Provide the (X, Y) coordinate of the cell's center where the given text is located.  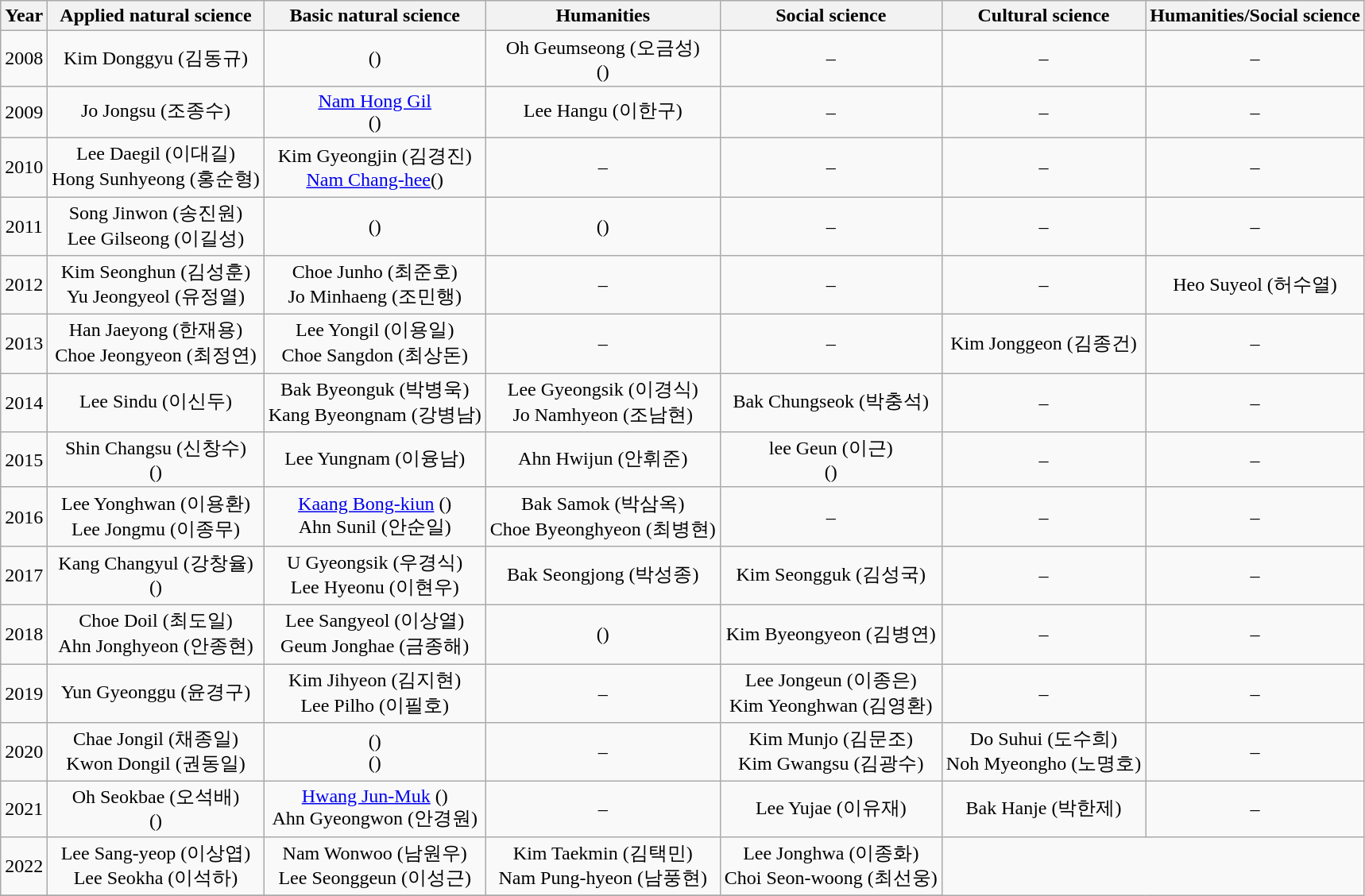
Basic natural science (375, 16)
Oh Seokbae (오석배) () (156, 809)
Lee Sindu (이신두) (156, 403)
Bak Samok (박삼옥)Choe Byeonghyeon (최병현) (602, 516)
Lee Yujae (이유재) (831, 809)
Nam Wonwoo (남원우)Lee Seonggeun (이성근) (375, 866)
2013 (24, 344)
Ahn Hwijun (안휘준) (602, 460)
Lee Jonghwa (이종화)Choi Seon-woong (최선웅) (831, 866)
2011 (24, 226)
Bak Byeonguk (박병욱)Kang Byeongnam (강병남) (375, 403)
2010 (24, 167)
2014 (24, 403)
Nam Hong Gil () (375, 111)
2008 (24, 59)
Lee Daegil (이대길)Hong Sunhyeong (홍순형) (156, 167)
2012 (24, 285)
Bak Chungseok (박충석) (831, 403)
Heo Suyeol (허수열) (1255, 285)
Humanities (602, 16)
Year (24, 16)
Lee Gyeongsik (이경식)Jo Namhyeon (조남현) (602, 403)
Kaang Bong-kiun ()Ahn Sunil (안순일) (375, 516)
2016 (24, 516)
Shin Changsu (신창수) () (156, 460)
Lee Sangyeol (이상열)Geum Jonghae (금종해) (375, 634)
Oh Geumseong (오금성) () (602, 59)
Lee Yungnam (이융남) (375, 460)
Kim Donggyu (김동규) (156, 59)
Humanities/Social science (1255, 16)
Social science (831, 16)
2020 (24, 752)
Jo Jongsu (조종수) (156, 111)
Chae Jongil (채종일)Kwon Dongil (권동일) (156, 752)
2019 (24, 693)
Bak Hanje (박한제) (1043, 809)
U Gyeongsik (우경식)Lee Hyeonu (이현우) (375, 575)
Lee Jongeun (이종은)Kim Yeonghwan (김영환) (831, 693)
Choe Junho (최준호)Jo Minhaeng (조민행) (375, 285)
Kim Taekmin (김택민)Nam Pung-hyeon (남풍현) (602, 866)
Lee Yongil (이용일)Choe Sangdon (최상돈) (375, 344)
Kim Seongguk (김성국) (831, 575)
Kim Jonggeon (김종건) (1043, 344)
Hwang Jun-Muk ()Ahn Gyeongwon (안경원) (375, 809)
Lee Yonghwan (이용환)Lee Jongmu (이종무) (156, 516)
Kang Changyul (강창율) () (156, 575)
() () (375, 752)
2021 (24, 809)
Bak Seongjong (박성종) (602, 575)
Kim Munjo (김문조)Kim Gwangsu (김광수) (831, 752)
2015 (24, 460)
Lee Sang-yeop (이상엽)Lee Seokha (이석하) (156, 866)
2018 (24, 634)
Lee Hangu (이한구) (602, 111)
lee Geun (이근) () (831, 460)
Applied natural science (156, 16)
Kim Jihyeon (김지현)Lee Pilho (이필호) (375, 693)
Kim Byeongyeon (김병연) (831, 634)
Cultural science (1043, 16)
2009 (24, 111)
Yun Gyeonggu (윤경구) (156, 693)
Song Jinwon (송진원)Lee Gilseong (이길성) (156, 226)
Han Jaeyong (한재용)Choe Jeongyeon (최정연) (156, 344)
Kim Gyeongjin (김경진)Nam Chang-hee() (375, 167)
Choe Doil (최도일)Ahn Jonghyeon (안종현) (156, 634)
2017 (24, 575)
Do Suhui (도수희)Noh Myeongho (노명호) (1043, 752)
2022 (24, 866)
Kim Seonghun (김성훈)Yu Jeongyeol (유정열) (156, 285)
